Find where the given text appears and provide that cell's center as (X, Y) coordinate. 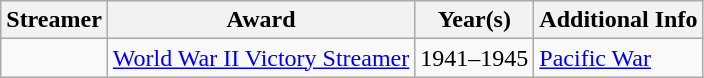
Pacific War (618, 58)
Year(s) (474, 20)
Streamer (54, 20)
World War II Victory Streamer (260, 58)
Additional Info (618, 20)
Award (260, 20)
1941–1945 (474, 58)
